Provide the [X, Y] coordinate of the cell's center where the given text is located.  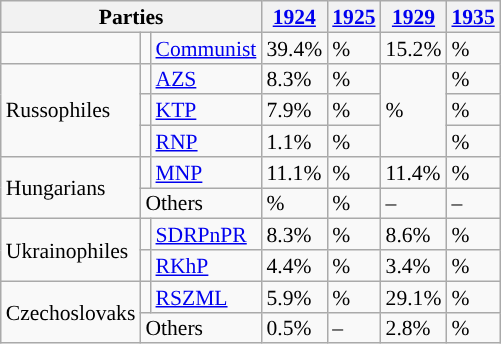
KTP [206, 110]
5.9% [294, 296]
SDRPnPR [206, 234]
0.5% [294, 328]
1924 [294, 16]
1925 [354, 16]
11.4% [414, 172]
Communist [206, 48]
AZS [206, 78]
1.1% [294, 142]
Hungarians [71, 188]
15.2% [414, 48]
Czechoslovaks [71, 312]
2.8% [414, 328]
RNP [206, 142]
Ukrainophiles [71, 250]
RKhP [206, 266]
4.4% [294, 266]
1929 [414, 16]
Parties [132, 16]
29.1% [414, 296]
MNP [206, 172]
RSZML [206, 296]
7.9% [294, 110]
39.4% [294, 48]
11.1% [294, 172]
1935 [472, 16]
3.4% [414, 266]
Russophiles [71, 110]
8.6% [414, 234]
